Find where the given text appears and provide that cell's center as (x, y) coordinate. 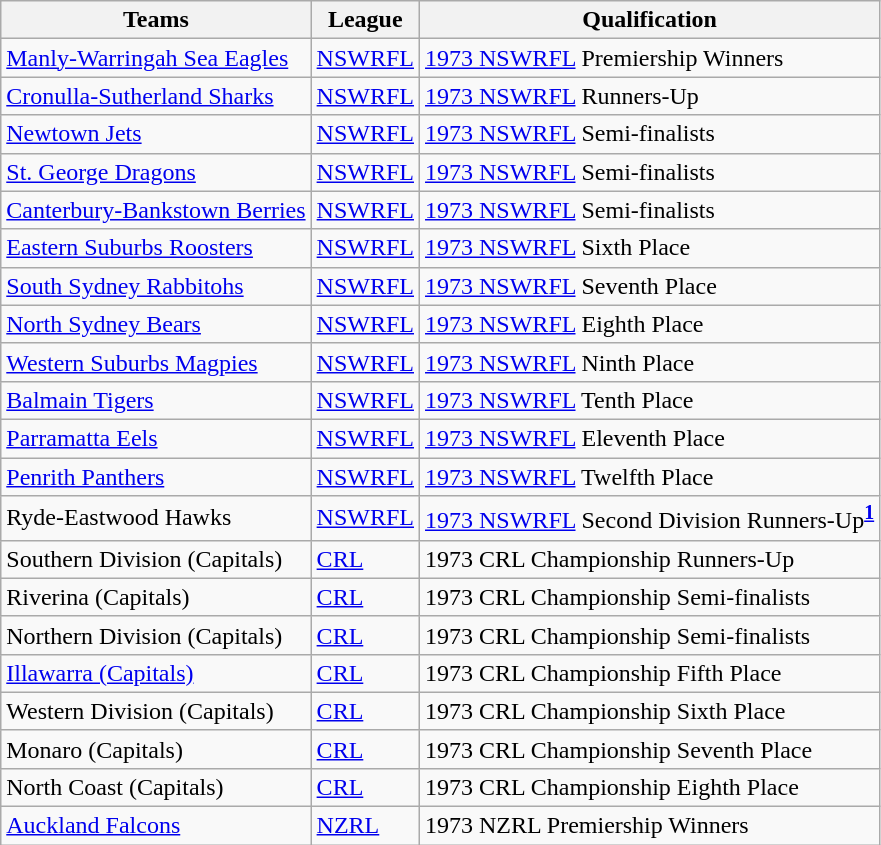
1973 NSWRFL Twelfth Place (650, 477)
1973 NSWRFL Runners-Up (650, 96)
1973 NSWRFL Second Division Runners-Up1 (650, 518)
Parramatta Eels (156, 438)
Balmain Tigers (156, 400)
Cronulla-Sutherland Sharks (156, 96)
Teams (156, 20)
1973 CRL Championship Seventh Place (650, 749)
1973 CRL Championship Eighth Place (650, 787)
Monaro (Capitals) (156, 749)
1973 NZRL Premiership Winners (650, 826)
Southern Division (Capitals) (156, 559)
NZRL (365, 826)
1973 NSWRFL Ninth Place (650, 362)
1973 CRL Championship Fifth Place (650, 673)
1973 CRL Championship Runners-Up (650, 559)
League (365, 20)
Penrith Panthers (156, 477)
Auckland Falcons (156, 826)
North Sydney Bears (156, 324)
North Coast (Capitals) (156, 787)
1973 NSWRFL Tenth Place (650, 400)
South Sydney Rabbitohs (156, 286)
1973 NSWRFL Eleventh Place (650, 438)
Ryde-Eastwood Hawks (156, 518)
St. George Dragons (156, 172)
Western Suburbs Magpies (156, 362)
Newtown Jets (156, 134)
1973 NSWRFL Sixth Place (650, 248)
1973 NSWRFL Seventh Place (650, 286)
Manly-Warringah Sea Eagles (156, 58)
Northern Division (Capitals) (156, 635)
Western Division (Capitals) (156, 711)
Eastern Suburbs Roosters (156, 248)
Illawarra (Capitals) (156, 673)
Qualification (650, 20)
1973 NSWRFL Eighth Place (650, 324)
1973 CRL Championship Sixth Place (650, 711)
Canterbury-Bankstown Berries (156, 210)
Riverina (Capitals) (156, 597)
1973 NSWRFL Premiership Winners (650, 58)
